Locate the cell with the specified text and output its (X, Y) center coordinate. 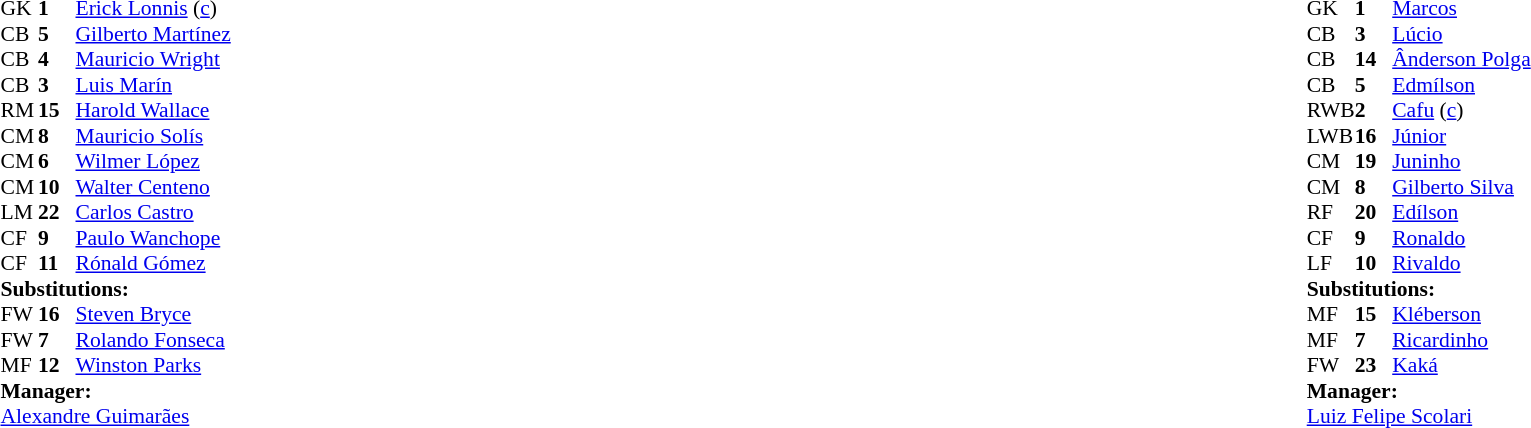
LWB (1331, 136)
Ânderson Polga (1462, 59)
12 (57, 365)
Harold Wallace (154, 111)
Gilberto Silva (1462, 187)
Walter Centeno (154, 187)
Paulo Wanchope (154, 238)
2 (1374, 111)
Cafu (c) (1462, 111)
11 (57, 263)
Edílson (1462, 213)
LF (1331, 263)
19 (1374, 161)
Mauricio Solís (154, 136)
6 (57, 161)
Kléberson (1462, 315)
Edmílson (1462, 85)
Steven Bryce (154, 315)
Carlos Castro (154, 213)
14 (1374, 59)
Rolando Fonseca (154, 340)
Ronaldo (1462, 238)
Ricardinho (1462, 340)
Lúcio (1462, 34)
Gilberto Martínez (154, 34)
Rónald Gómez (154, 263)
Mauricio Wright (154, 59)
Luis Marín (154, 85)
4 (57, 59)
RWB (1331, 111)
RM (19, 111)
RF (1331, 213)
Wilmer López (154, 161)
Júnior (1462, 136)
Kaká (1462, 365)
Rivaldo (1462, 263)
Juninho (1462, 161)
22 (57, 213)
LM (19, 213)
23 (1374, 365)
20 (1374, 213)
Winston Parks (154, 365)
